Scan for the cell matching the given text and deliver its [X, Y] coordinate at center. 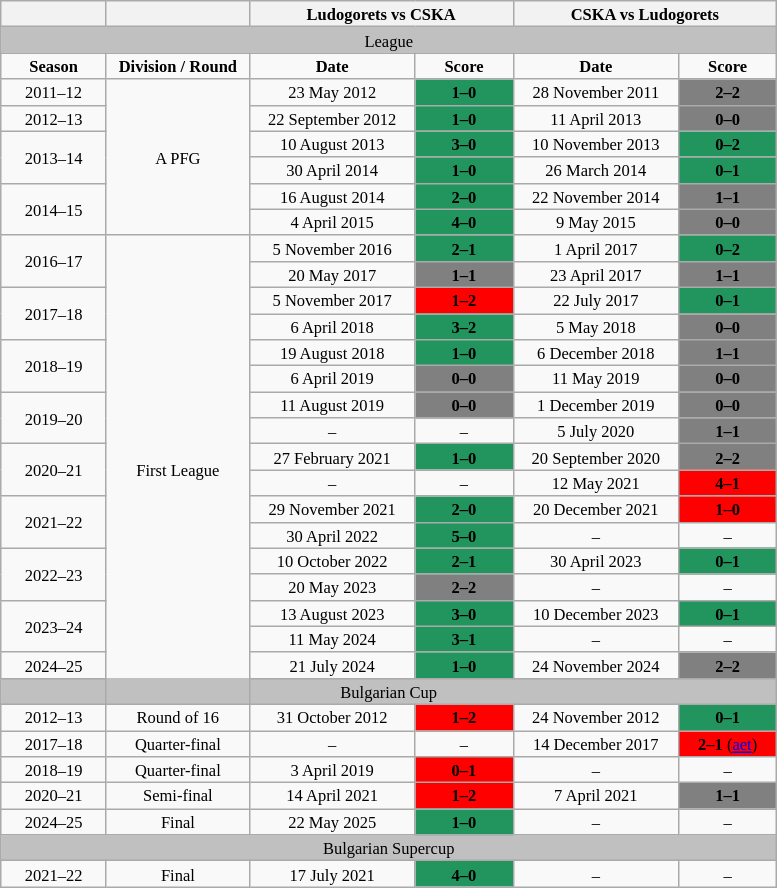
30 April 2014 [332, 170]
10 August 2013 [332, 144]
First League [178, 470]
9 May 2015 [596, 222]
7 April 2021 [596, 796]
21 July 2024 [332, 665]
24 November 2012 [596, 717]
10 December 2023 [596, 613]
3–1 [464, 639]
19 August 2018 [332, 353]
2011–12 [54, 92]
26 March 2014 [596, 170]
A PFG [178, 157]
14 December 2017 [596, 743]
League [389, 40]
6 April 2018 [332, 327]
5 November 2017 [332, 300]
22 May 2025 [332, 822]
2019–20 [54, 418]
Bulgarian Cup [389, 691]
30 April 2022 [332, 535]
20 May 2017 [332, 274]
Ludogorets vs CSKA [381, 14]
5 May 2018 [596, 327]
10 October 2022 [332, 561]
12 May 2021 [596, 483]
Round of 16 [178, 717]
5 November 2016 [332, 248]
Bulgarian Supercup [389, 848]
1 April 2017 [596, 248]
11 April 2013 [596, 118]
2022–23 [54, 574]
2023–24 [54, 626]
Season [54, 66]
23 May 2012 [332, 92]
4–1 [728, 483]
22 July 2017 [596, 300]
2014–15 [54, 209]
16 August 2014 [332, 196]
Division / Round [178, 66]
24 November 2024 [596, 665]
23 April 2017 [596, 274]
20 September 2020 [596, 457]
3–2 [464, 327]
10 November 2013 [596, 144]
6 December 2018 [596, 353]
28 November 2011 [596, 92]
29 November 2021 [332, 509]
2–1 (aet) [728, 743]
31 October 2012 [332, 717]
22 September 2012 [332, 118]
2016–17 [54, 261]
20 May 2023 [332, 587]
27 February 2021 [332, 457]
11 August 2019 [332, 405]
6 April 2019 [332, 379]
CSKA vs Ludogorets [645, 14]
5 July 2020 [596, 431]
22 November 2014 [596, 196]
Semi-final [178, 796]
30 April 2023 [596, 561]
1 December 2019 [596, 405]
11 May 2019 [596, 379]
3 April 2019 [332, 770]
17 July 2021 [332, 874]
14 April 2021 [332, 796]
11 May 2024 [332, 639]
20 December 2021 [596, 509]
2013–14 [54, 157]
13 August 2023 [332, 613]
4 April 2015 [332, 222]
5–0 [464, 535]
